From the cell containing the given text, extract its center point as [x, y] coordinate. 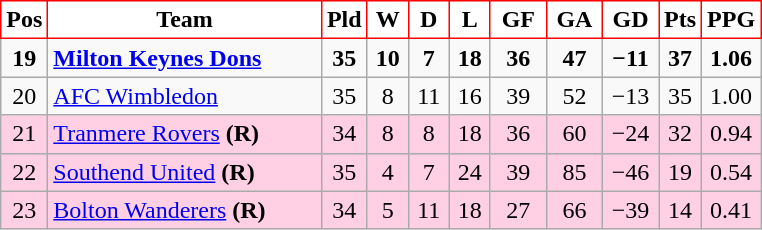
Milton Keynes Dons [185, 58]
22 [24, 172]
1.06 [732, 58]
Southend United (R) [185, 172]
W [388, 20]
14 [680, 210]
Pld [344, 20]
16 [470, 96]
20 [24, 96]
32 [680, 134]
60 [574, 134]
GF [518, 20]
10 [388, 58]
4 [388, 172]
−24 [630, 134]
Tranmere Rovers (R) [185, 134]
D [428, 20]
L [470, 20]
−46 [630, 172]
Pos [24, 20]
21 [24, 134]
27 [518, 210]
PPG [732, 20]
1.00 [732, 96]
85 [574, 172]
Pts [680, 20]
AFC Wimbledon [185, 96]
−11 [630, 58]
GD [630, 20]
66 [574, 210]
0.54 [732, 172]
52 [574, 96]
47 [574, 58]
24 [470, 172]
GA [574, 20]
0.94 [732, 134]
Team [185, 20]
−39 [630, 210]
Bolton Wanderers (R) [185, 210]
23 [24, 210]
5 [388, 210]
0.41 [732, 210]
37 [680, 58]
−13 [630, 96]
